From the cell containing the given text, extract its center point as [X, Y] coordinate. 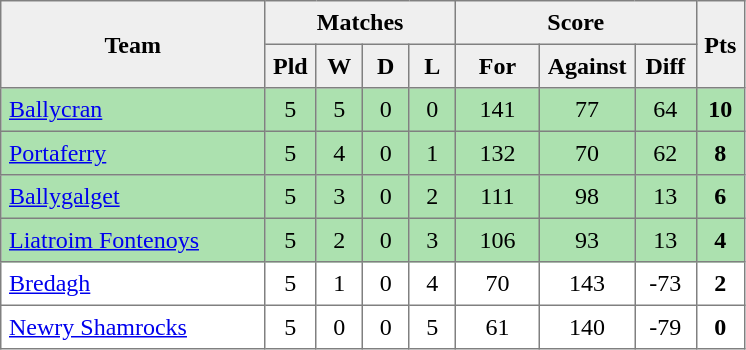
-79 [666, 327]
-73 [666, 284]
Pts [720, 44]
143 [586, 284]
For [497, 66]
6 [720, 197]
10 [720, 110]
W [339, 66]
Ballycran [133, 110]
Score [576, 23]
141 [497, 110]
Matches [360, 23]
Against [586, 66]
93 [586, 240]
111 [497, 197]
98 [586, 197]
Portaferry [133, 153]
L [432, 66]
106 [497, 240]
Diff [666, 66]
64 [666, 110]
140 [586, 327]
132 [497, 153]
8 [720, 153]
D [385, 66]
Team [133, 44]
61 [497, 327]
Ballygalget [133, 197]
62 [666, 153]
Pld [290, 66]
Liatroim Fontenoys [133, 240]
Bredagh [133, 284]
Newry Shamrocks [133, 327]
77 [586, 110]
